Find where the given text appears and provide that cell's center as [x, y] coordinate. 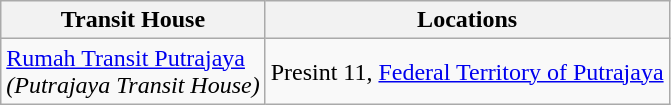
Locations [467, 20]
Presint 11, Federal Territory of Putrajaya [467, 72]
Transit House [133, 20]
Rumah Transit Putrajaya(Putrajaya Transit House) [133, 72]
